Return (X, Y) of the center of cell containing provided text 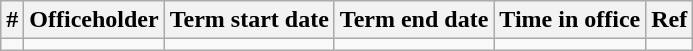
Term end date (414, 20)
# (12, 20)
Time in office (570, 20)
Officeholder (94, 20)
Ref (670, 20)
Term start date (249, 20)
